Capture the cell that displays the provided text and extract its (X, Y) central coordinate. 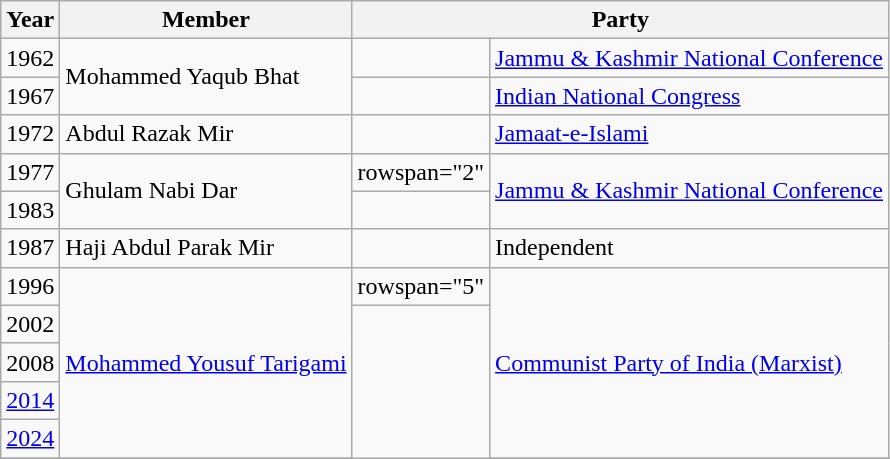
Party (620, 20)
Jamaat-e-Islami (690, 134)
1983 (30, 210)
Communist Party of India (Marxist) (690, 362)
Ghulam Nabi Dar (206, 191)
Mohammed Yousuf Tarigami (206, 362)
Independent (690, 248)
Abdul Razak Mir (206, 134)
2014 (30, 400)
Indian National Congress (690, 96)
1996 (30, 286)
Mohammed Yaqub Bhat (206, 77)
1987 (30, 248)
rowspan="2" (421, 172)
1977 (30, 172)
Year (30, 20)
2008 (30, 362)
Member (206, 20)
1962 (30, 58)
1972 (30, 134)
1967 (30, 96)
2002 (30, 324)
2024 (30, 438)
rowspan="5" (421, 286)
Haji Abdul Parak Mir (206, 248)
